For the text-containing cell, return its midpoint in (x, y) coordinate format. 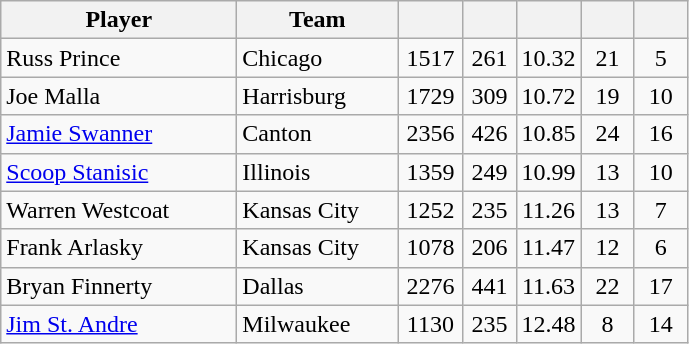
11.47 (548, 248)
Jamie Swanner (119, 134)
10.99 (548, 172)
14 (660, 324)
206 (490, 248)
249 (490, 172)
16 (660, 134)
Illinois (318, 172)
426 (490, 134)
10.72 (548, 96)
1359 (430, 172)
Bryan Finnerty (119, 286)
Dallas (318, 286)
309 (490, 96)
Milwaukee (318, 324)
Warren Westcoat (119, 210)
11.26 (548, 210)
Jim St. Andre (119, 324)
12 (608, 248)
21 (608, 58)
Chicago (318, 58)
12.48 (548, 324)
Player (119, 20)
6 (660, 248)
17 (660, 286)
261 (490, 58)
10.32 (548, 58)
1729 (430, 96)
11.63 (548, 286)
5 (660, 58)
8 (608, 324)
Harrisburg (318, 96)
2356 (430, 134)
Scoop Stanisic (119, 172)
Joe Malla (119, 96)
2276 (430, 286)
Canton (318, 134)
19 (608, 96)
441 (490, 286)
22 (608, 286)
7 (660, 210)
1252 (430, 210)
Team (318, 20)
10.85 (548, 134)
24 (608, 134)
Frank Arlasky (119, 248)
1130 (430, 324)
1517 (430, 58)
Russ Prince (119, 58)
1078 (430, 248)
